Scan for the cell matching the given text and deliver its [X, Y] coordinate at center. 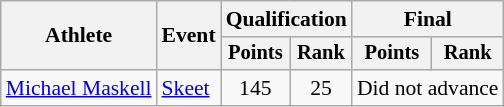
25 [321, 88]
Skeet [189, 88]
Michael Maskell [79, 88]
Qualification [286, 19]
Did not advance [428, 88]
145 [256, 88]
Event [189, 36]
Final [428, 19]
Athlete [79, 36]
